Return the [x, y] coordinate for the center point of the cell that contains the specified text.  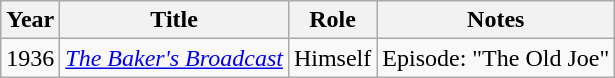
Notes [496, 20]
Himself [332, 58]
The Baker's Broadcast [174, 58]
Year [30, 20]
Role [332, 20]
Episode: "The Old Joe" [496, 58]
Title [174, 20]
1936 [30, 58]
